From the cell containing the given text, extract its center point as (x, y) coordinate. 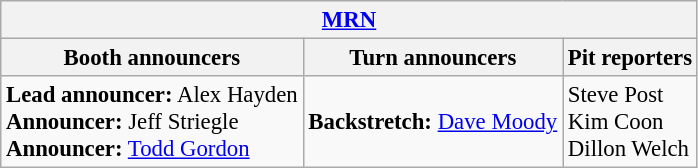
Booth announcers (152, 58)
Backstretch: Dave Moody (432, 122)
Lead announcer: Alex HaydenAnnouncer: Jeff StriegleAnnouncer: Todd Gordon (152, 122)
MRN (350, 20)
Pit reporters (630, 58)
Steve PostKim CoonDillon Welch (630, 122)
Turn announcers (432, 58)
